From the cell containing the given text, extract its center point as [X, Y] coordinate. 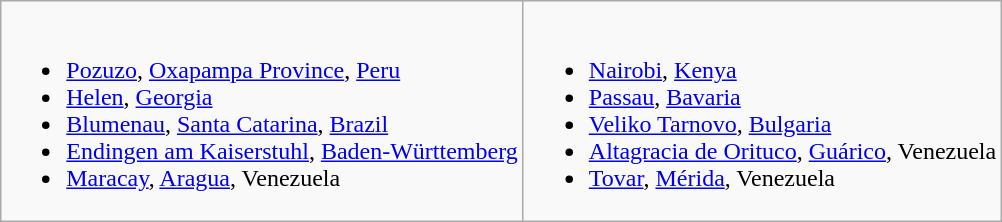
Pozuzo, Oxapampa Province, Peru Helen, Georgia Blumenau, Santa Catarina, Brazil Endingen am Kaiserstuhl, Baden-Württemberg Maracay, Aragua, Venezuela [262, 112]
Nairobi, Kenya Passau, Bavaria Veliko Tarnovo, Bulgaria Altagracia de Orituco, Guárico, Venezuela Tovar, Mérida, Venezuela [762, 112]
